From the cell containing the given text, extract its center point as [x, y] coordinate. 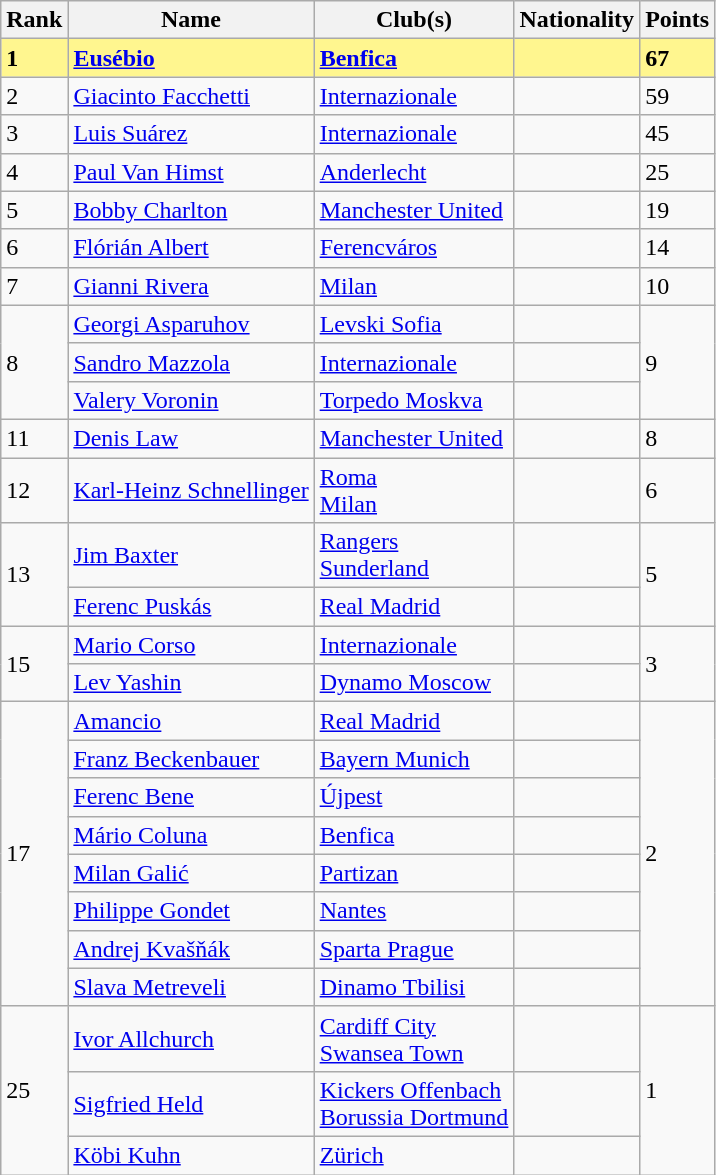
Dinamo Tbilisi [414, 987]
Torpedo Moskva [414, 400]
Ferencváros [414, 248]
Bobby Charlton [191, 210]
4 [34, 172]
Philippe Gondet [191, 911]
Name [191, 20]
Mário Coluna [191, 835]
Roma Milan [414, 490]
Anderlecht [414, 172]
Valery Voronin [191, 400]
Dynamo Moscow [414, 683]
Ferenc Bene [191, 797]
Jim Baxter [191, 556]
14 [678, 248]
7 [34, 286]
Partizan [414, 873]
10 [678, 286]
11 [34, 438]
Újpest [414, 797]
Lev Yashin [191, 683]
Franz Beckenbauer [191, 759]
Ferenc Puskás [191, 607]
Milan [414, 286]
Milan Galić [191, 873]
Club(s) [414, 20]
Levski Sofia [414, 324]
Sigfried Held [191, 1104]
Slava Metreveli [191, 987]
Rank [34, 20]
59 [678, 96]
Points [678, 20]
Amancio [191, 721]
Paul Van Himst [191, 172]
Denis Law [191, 438]
12 [34, 490]
Giacinto Facchetti [191, 96]
9 [678, 362]
Ivor Allchurch [191, 1038]
19 [678, 210]
15 [34, 664]
Köbi Kuhn [191, 1155]
67 [678, 58]
Nationality [577, 20]
Cardiff City Swansea Town [414, 1038]
Eusébio [191, 58]
Zürich [414, 1155]
Flórián Albert [191, 248]
Sparta Prague [414, 949]
Nantes [414, 911]
Andrej Kvašňák [191, 949]
Luis Suárez [191, 134]
Kickers Offenbach Borussia Dortmund [414, 1104]
Georgi Asparuhov [191, 324]
13 [34, 574]
17 [34, 854]
Bayern Munich [414, 759]
45 [678, 134]
Karl-Heinz Schnellinger [191, 490]
Rangers Sunderland [414, 556]
Gianni Rivera [191, 286]
Mario Corso [191, 645]
Sandro Mazzola [191, 362]
